Determine the [x, y] coordinate at the center of the cell enclosing the given text.  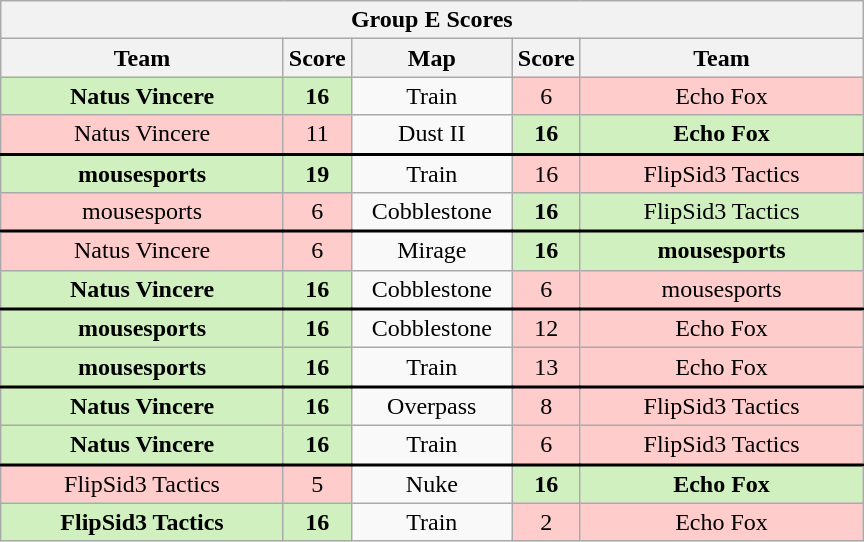
11 [317, 134]
8 [546, 406]
12 [546, 328]
Map [432, 58]
Nuke [432, 484]
Mirage [432, 250]
Dust II [432, 134]
Group E Scores [432, 20]
19 [317, 174]
13 [546, 368]
Overpass [432, 406]
2 [546, 522]
5 [317, 484]
